Return the (x, y) coordinate for the center point of the cell that contains the specified text.  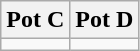
Pot D (104, 20)
Pot C (36, 20)
